Return the [X, Y] coordinate for the center point of the cell that contains the specified text.  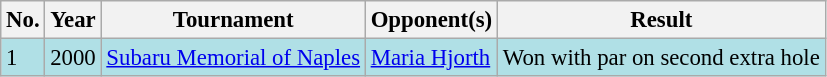
Year [73, 20]
No. [23, 20]
Opponent(s) [431, 20]
Result [661, 20]
Subaru Memorial of Naples [233, 58]
Maria Hjorth [431, 58]
Tournament [233, 20]
Won with par on second extra hole [661, 58]
2000 [73, 58]
1 [23, 58]
